Capture the cell that displays the provided text and extract its [x, y] central coordinate. 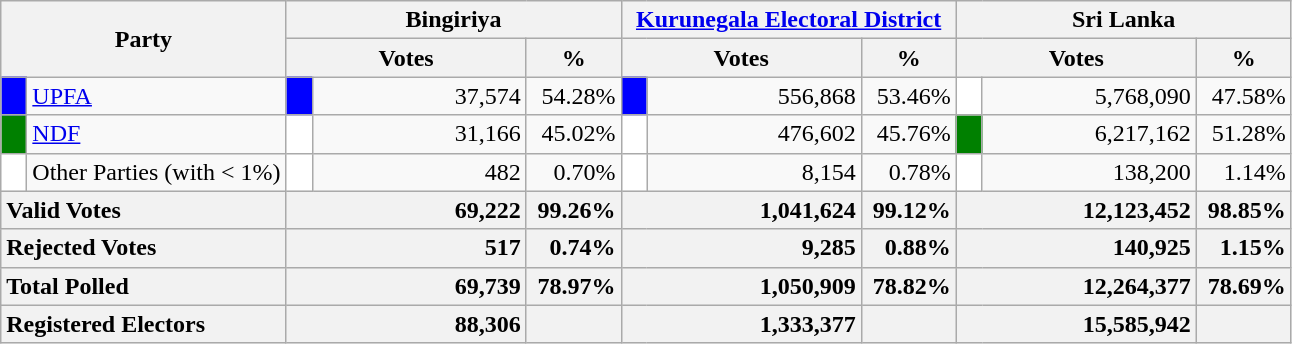
99.26% [574, 210]
Bingiriya [454, 20]
8,154 [754, 172]
47.58% [1244, 96]
NDF [156, 134]
517 [406, 248]
476,602 [754, 134]
0.78% [908, 172]
88,306 [406, 324]
45.76% [908, 134]
Kurunegala Electoral District [788, 20]
138,200 [1089, 172]
1,041,624 [741, 210]
0.70% [574, 172]
482 [419, 172]
53.46% [908, 96]
78.97% [574, 286]
31,166 [419, 134]
Valid Votes [144, 210]
15,585,942 [1076, 324]
12,264,377 [1076, 286]
Registered Electors [144, 324]
0.88% [908, 248]
1,050,909 [741, 286]
Sri Lanka [1124, 20]
54.28% [574, 96]
140,925 [1076, 248]
78.69% [1244, 286]
1.15% [1244, 248]
99.12% [908, 210]
1.14% [1244, 172]
69,222 [406, 210]
Other Parties (with < 1%) [156, 172]
0.74% [574, 248]
98.85% [1244, 210]
Party [144, 39]
9,285 [741, 248]
UPFA [156, 96]
1,333,377 [741, 324]
Rejected Votes [144, 248]
69,739 [406, 286]
Total Polled [144, 286]
12,123,452 [1076, 210]
556,868 [754, 96]
45.02% [574, 134]
6,217,162 [1089, 134]
37,574 [419, 96]
51.28% [1244, 134]
5,768,090 [1089, 96]
78.82% [908, 286]
